Extract the [x, y] coordinate from the center of the cell holding the provided text.  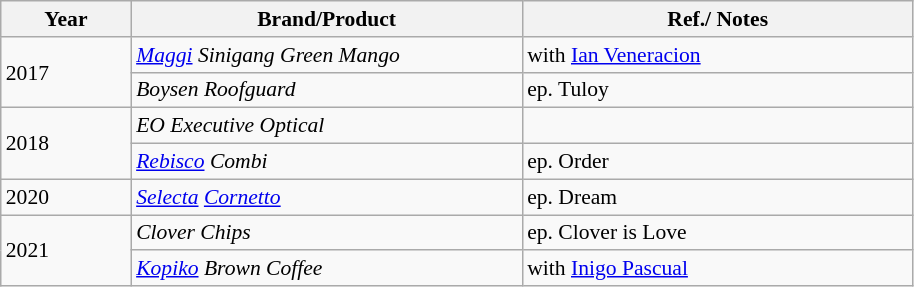
with Inigo Pascual [718, 269]
Boysen Roofguard [326, 90]
ep. Dream [718, 197]
Year [66, 19]
ep. Order [718, 162]
ep. Tuloy [718, 90]
Kopiko Brown Coffee [326, 269]
with Ian Veneracion [718, 55]
ep. Clover is Love [718, 233]
Clover Chips [326, 233]
Maggi Sinigang Green Mango [326, 55]
Rebisco Combi [326, 162]
EO Executive Optical [326, 126]
Ref./ Notes [718, 19]
2020 [66, 197]
Brand/Product [326, 19]
2021 [66, 250]
2017 [66, 72]
2018 [66, 144]
Selecta Cornetto [326, 197]
